For the text-containing cell, return its midpoint in (x, y) coordinate format. 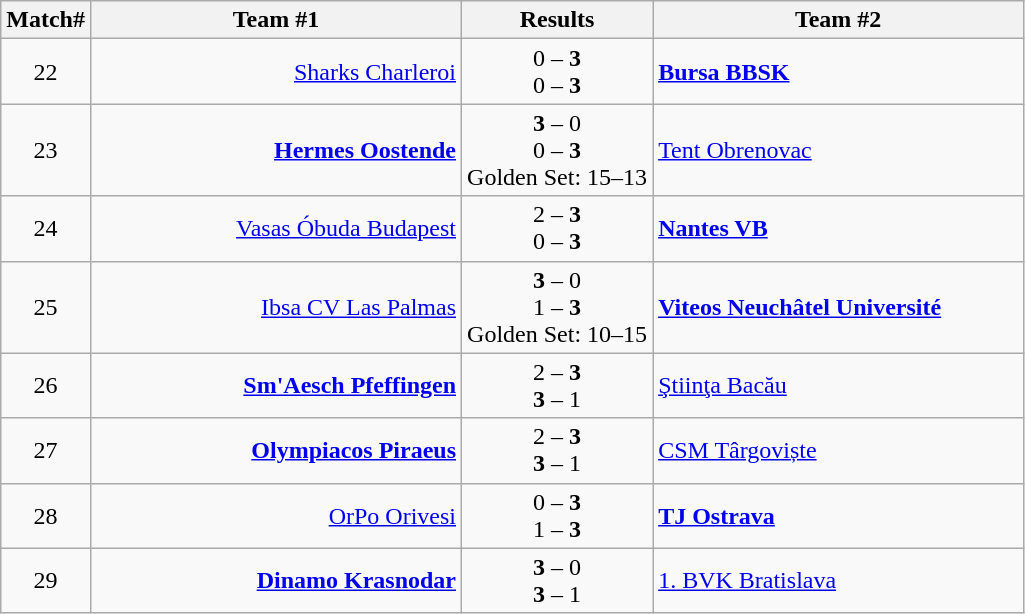
Team #2 (838, 20)
24 (46, 228)
OrPo Orivesi (276, 516)
Bursa BBSK (838, 72)
3 – 0 3 – 1 (558, 580)
2 – 3 0 – 3 (558, 228)
Results (558, 20)
Dinamo Krasnodar (276, 580)
27 (46, 450)
3 – 0 0 – 3 Golden Set: 15–13 (558, 150)
Ibsa CV Las Palmas (276, 307)
TJ Ostrava (838, 516)
Hermes Oostende (276, 150)
Sharks Charleroi (276, 72)
Match# (46, 20)
Olympiacos Piraeus (276, 450)
Ştiinţa Bacău (838, 386)
25 (46, 307)
26 (46, 386)
29 (46, 580)
Tent Obrenovac (838, 150)
CSM Târgoviște (838, 450)
1. BVK Bratislava (838, 580)
0 – 3 0 – 3 (558, 72)
Nantes VB (838, 228)
Vasas Óbuda Budapest (276, 228)
22 (46, 72)
Viteos Neuchâtel Université (838, 307)
0 – 3 1 – 3 (558, 516)
3 – 0 1 – 3 Golden Set: 10–15 (558, 307)
Team #1 (276, 20)
28 (46, 516)
Sm'Aesch Pfeffingen (276, 386)
23 (46, 150)
